From the cell containing the given text, extract its center point as [X, Y] coordinate. 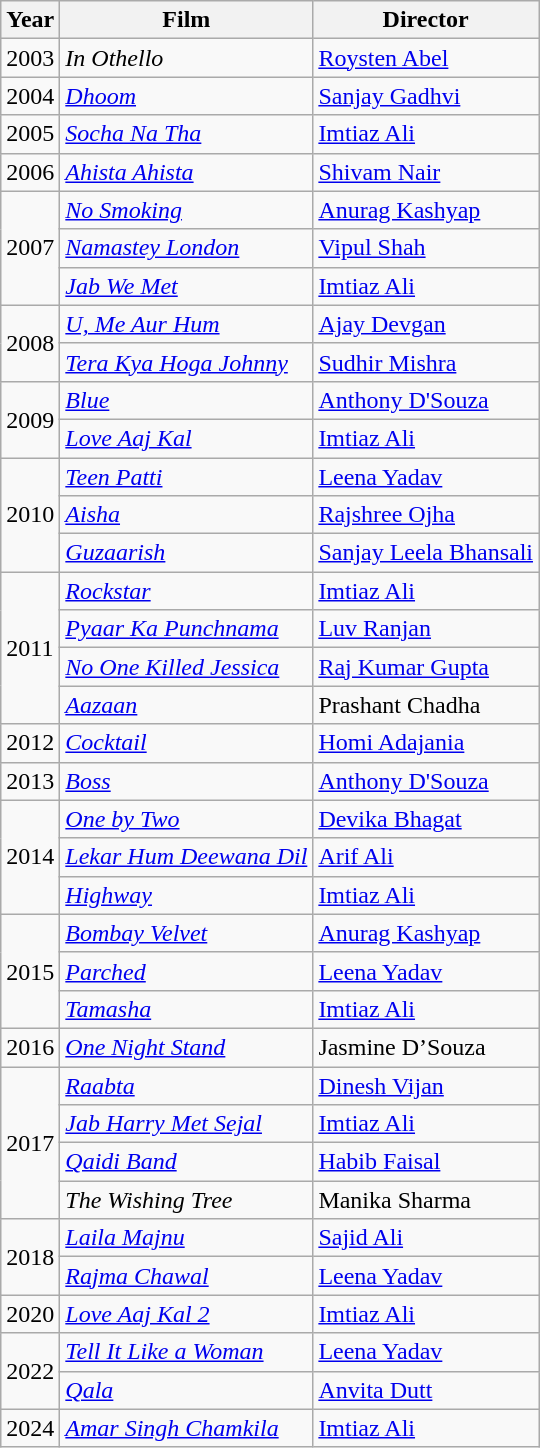
2017 [30, 1142]
Arif Ali [426, 857]
Amar Singh Chamkila [186, 1428]
Bombay Velvet [186, 933]
Jab Harry Met Sejal [186, 1124]
Highway [186, 895]
Aisha [186, 515]
One by Two [186, 819]
Qala [186, 1390]
2005 [30, 134]
2024 [30, 1428]
Anvita Dutt [426, 1390]
Tell It Like a Woman [186, 1352]
Jab We Met [186, 286]
2004 [30, 96]
Lekar Hum Deewana Dil [186, 857]
Ahista Ahista [186, 172]
Boss [186, 781]
Sanjay Leela Bhansali [426, 553]
No Smoking [186, 210]
Teen Patti [186, 477]
Shivam Nair [426, 172]
Socha Na Tha [186, 134]
Blue [186, 400]
Sajid Ali [426, 1238]
Raj Kumar Gupta [426, 667]
No One Killed Jessica [186, 667]
Jasmine D’Souza [426, 1047]
Manika Sharma [426, 1200]
Love Aaj Kal [186, 438]
2014 [30, 857]
Roysten Abel [426, 58]
Rockstar [186, 591]
Habib Faisal [426, 1162]
Dhoom [186, 96]
2013 [30, 781]
Parched [186, 971]
Sanjay Gadhvi [426, 96]
Film [186, 20]
Rajshree Ojha [426, 515]
2003 [30, 58]
Ajay Devgan [426, 324]
Homi Adajania [426, 743]
Vipul Shah [426, 248]
Aazaan [186, 705]
Tamasha [186, 1009]
2007 [30, 248]
Qaidi Band [186, 1162]
Tera Kya Hoga Johnny [186, 362]
Rajma Chawal [186, 1276]
Sudhir Mishra [426, 362]
2020 [30, 1314]
Dinesh Vijan [426, 1085]
Cocktail [186, 743]
Namastey London [186, 248]
Love Aaj Kal 2 [186, 1314]
2010 [30, 515]
Director [426, 20]
Year [30, 20]
Laila Majnu [186, 1238]
In Othello [186, 58]
2018 [30, 1257]
2008 [30, 343]
2012 [30, 743]
2016 [30, 1047]
The Wishing Tree [186, 1200]
Prashant Chadha [426, 705]
Devika Bhagat [426, 819]
One Night Stand [186, 1047]
Pyaar Ka Punchnama [186, 629]
Guzaarish [186, 553]
2009 [30, 419]
U, Me Aur Hum [186, 324]
2011 [30, 648]
Raabta [186, 1085]
2015 [30, 971]
Luv Ranjan [426, 629]
2022 [30, 1371]
2006 [30, 172]
